Capture the cell that displays the provided text and extract its [x, y] central coordinate. 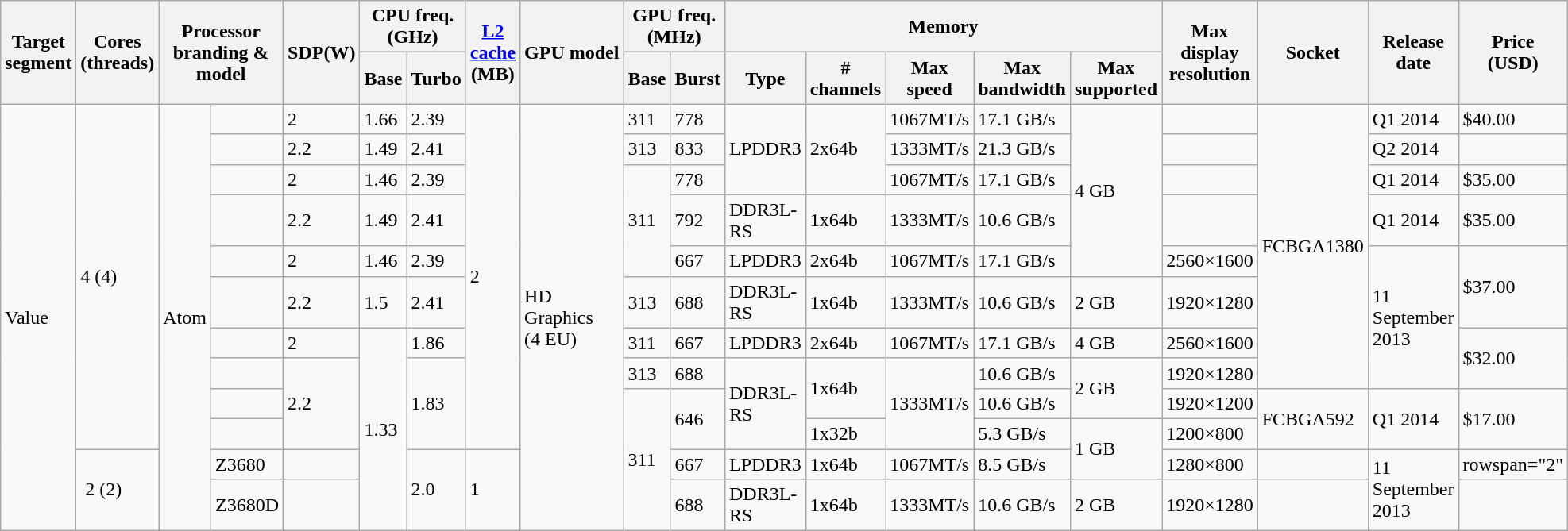
Z3680D [246, 505]
$32.00 [1513, 358]
Max speed [929, 78]
833 [697, 149]
4 (4) [118, 276]
1.33 [383, 429]
CPU freq.(GHz) [413, 27]
646 [697, 418]
$17.00 [1513, 418]
rowspan="2" [1513, 464]
1.83 [436, 403]
1.86 [436, 343]
1 [492, 491]
Max supported [1115, 78]
FCBGA1380 [1312, 246]
Memory [943, 27]
L2cache(MB) [492, 52]
Type [765, 78]
Price(USD) [1513, 52]
Burst [697, 78]
1x32b [845, 433]
5.3 GB/s [1022, 433]
Socket [1312, 52]
1280×800 [1211, 464]
21.3 GB/s [1022, 149]
HD Graphics (4 EU) [572, 317]
Value [38, 317]
1.5 [383, 302]
1920×1200 [1211, 403]
$40.00 [1513, 119]
$37.00 [1513, 287]
8.5 GB/s [1022, 464]
Z3680 [246, 464]
792 [697, 221]
SDP(W) [322, 52]
# channels [845, 78]
1200×800 [1211, 433]
Max display resolution [1211, 52]
Turbo [436, 78]
Q2 2014 [1413, 149]
Atom [185, 317]
Max bandwidth [1022, 78]
Releasedate [1413, 52]
Cores(threads) [118, 52]
2.0 [436, 491]
1 GB [1115, 448]
GPU model [572, 52]
2 (2) [118, 491]
FCBGA592 [1312, 418]
GPU freq.(MHz) [674, 27]
Processorbranding & model [221, 52]
Targetsegment [38, 52]
1.66 [383, 119]
